Return the [X, Y] coordinate for the center point of the cell that contains the specified text.  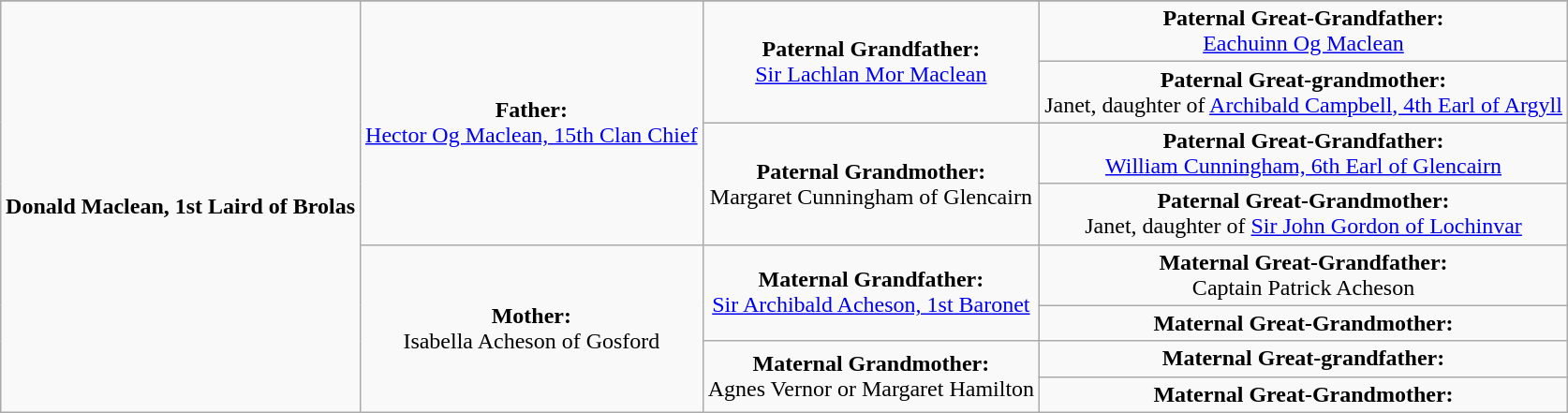
Mother:Isabella Acheson of Gosford [532, 328]
Paternal Grandmother:Margaret Cunningham of Glencairn [871, 184]
Maternal Great-Grandfather:Captain Patrick Acheson [1304, 275]
Paternal Great-Grandfather:Eachuinn Og Maclean [1304, 32]
Paternal Great-Grandfather:William Cunningham, 6th Earl of Glencairn [1304, 154]
Paternal Great-grandmother:Janet, daughter of Archibald Campbell, 4th Earl of Argyll [1304, 92]
Father:Hector Og Maclean, 15th Clan Chief [532, 123]
Maternal Grandmother:Agnes Vernor or Margaret Hamilton [871, 376]
Donald Maclean, 1st Laird of Brolas [181, 207]
Maternal Grandfather:Sir Archibald Acheson, 1st Baronet [871, 292]
Maternal Great-grandfather: [1304, 359]
Paternal Grandfather:Sir Lachlan Mor Maclean [871, 62]
Paternal Great-Grandmother:Janet, daughter of Sir John Gordon of Lochinvar [1304, 214]
